Search for the cell housing the specified text and yield its [X, Y] center coordinate. 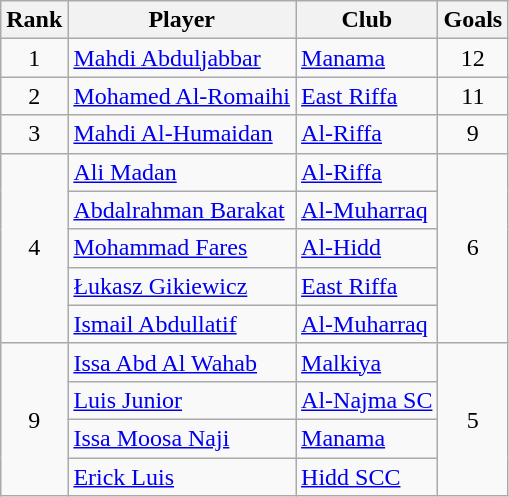
4 [34, 248]
Hidd SCC [367, 477]
Goals [473, 20]
Mohamed Al-Romaihi [182, 96]
Ali Madan [182, 172]
Abdalrahman Barakat [182, 210]
Mahdi Al-Humaidan [182, 134]
Erick Luis [182, 477]
Ismail Abdullatif [182, 324]
Issa Abd Al Wahab [182, 362]
Mohammad Fares [182, 248]
Club [367, 20]
Łukasz Gikiewicz [182, 286]
Luis Junior [182, 400]
Rank [34, 20]
Mahdi Abduljabbar [182, 58]
Player [182, 20]
11 [473, 96]
5 [473, 419]
3 [34, 134]
Al-Hidd [367, 248]
Malkiya [367, 362]
1 [34, 58]
2 [34, 96]
6 [473, 248]
Issa Moosa Naji [182, 438]
Al-Najma SC [367, 400]
12 [473, 58]
